Return the [x, y] coordinate for the center point of the cell that contains the specified text.  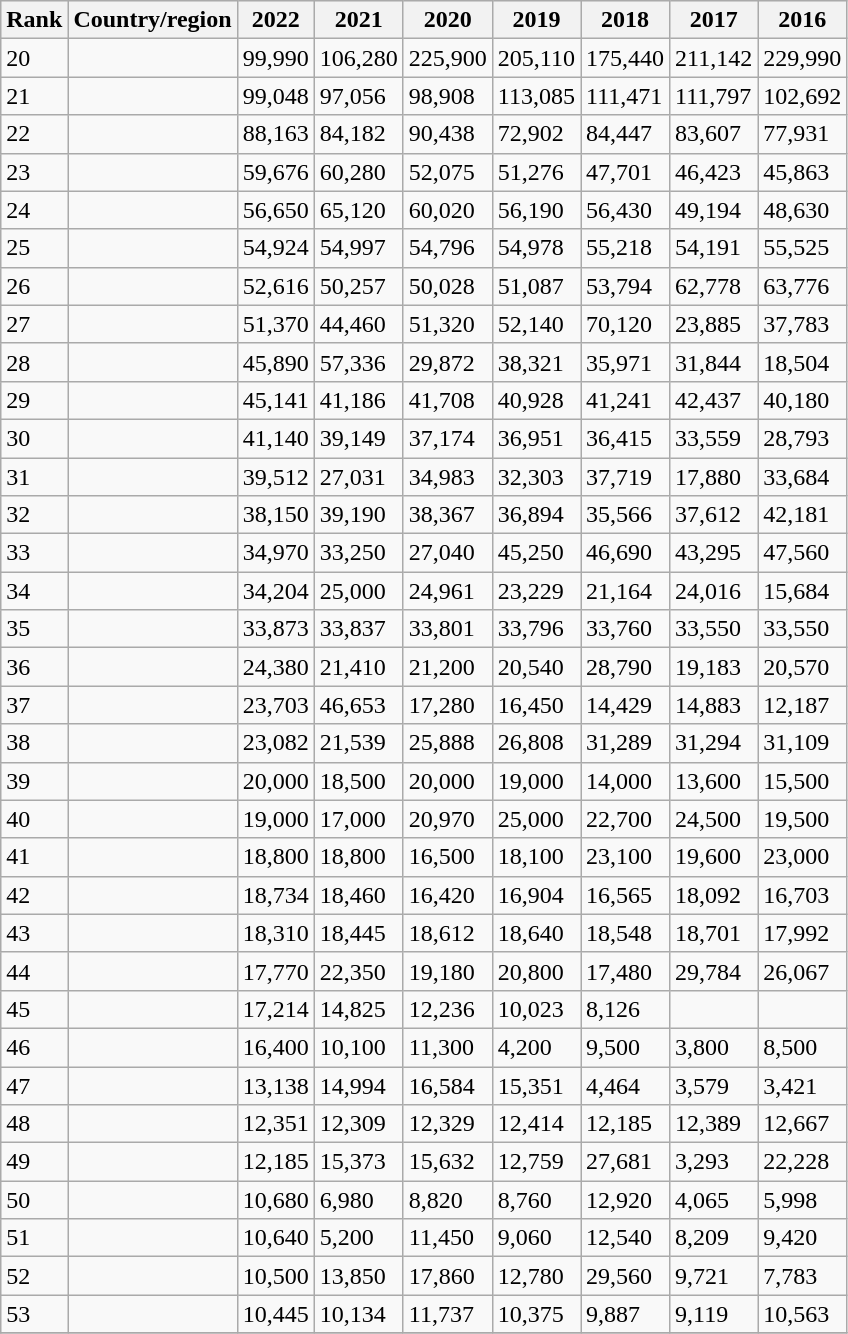
55,218 [624, 248]
6,980 [358, 1200]
12,759 [536, 1162]
17,992 [802, 933]
99,048 [276, 96]
113,085 [536, 96]
26 [34, 286]
12,236 [448, 1009]
41,708 [448, 400]
15,351 [536, 1085]
18,100 [536, 857]
13,600 [714, 781]
3,421 [802, 1085]
12,329 [448, 1124]
102,692 [802, 96]
12,187 [802, 705]
23,229 [536, 591]
18,460 [358, 895]
17,770 [276, 971]
88,163 [276, 134]
2022 [276, 20]
2018 [624, 20]
25,888 [448, 743]
56,430 [624, 210]
47 [34, 1085]
17,480 [624, 971]
12,351 [276, 1124]
9,500 [624, 1047]
49,194 [714, 210]
30 [34, 438]
3,800 [714, 1047]
37 [34, 705]
225,900 [448, 58]
32 [34, 515]
17,280 [448, 705]
22,350 [358, 971]
205,110 [536, 58]
8,209 [714, 1238]
20 [34, 58]
21,164 [624, 591]
21,200 [448, 667]
27,031 [358, 477]
10,134 [358, 1314]
26,808 [536, 743]
14,825 [358, 1009]
23,082 [276, 743]
9,060 [536, 1238]
59,676 [276, 172]
99,990 [276, 58]
46,653 [358, 705]
36,894 [536, 515]
45 [34, 1009]
33,250 [358, 553]
24,016 [714, 591]
53 [34, 1314]
24,380 [276, 667]
2016 [802, 20]
175,440 [624, 58]
15,373 [358, 1162]
54,191 [714, 248]
33,559 [714, 438]
31,844 [714, 362]
18,092 [714, 895]
23,703 [276, 705]
12,309 [358, 1124]
52,075 [448, 172]
33 [34, 553]
36 [34, 667]
10,563 [802, 1314]
45,141 [276, 400]
14,883 [714, 705]
18,548 [624, 933]
44 [34, 971]
39,149 [358, 438]
13,138 [276, 1085]
40,180 [802, 400]
33,873 [276, 629]
52 [34, 1276]
18,500 [358, 781]
53,794 [624, 286]
35,971 [624, 362]
40 [34, 819]
38,321 [536, 362]
29,872 [448, 362]
3,579 [714, 1085]
35,566 [624, 515]
97,056 [358, 96]
111,471 [624, 96]
37,612 [714, 515]
Country/region [152, 20]
47,701 [624, 172]
25 [34, 248]
9,721 [714, 1276]
10,445 [276, 1314]
Rank [34, 20]
20,570 [802, 667]
31,109 [802, 743]
23,000 [802, 857]
10,640 [276, 1238]
60,280 [358, 172]
41,241 [624, 400]
4,065 [714, 1200]
46,690 [624, 553]
42 [34, 895]
45,890 [276, 362]
60,020 [448, 210]
22 [34, 134]
10,500 [276, 1276]
56,650 [276, 210]
229,990 [802, 58]
38,150 [276, 515]
106,280 [358, 58]
46,423 [714, 172]
8,760 [536, 1200]
36,951 [536, 438]
17,880 [714, 477]
84,182 [358, 134]
47,560 [802, 553]
52,140 [536, 324]
77,931 [802, 134]
10,375 [536, 1314]
19,500 [802, 819]
11,450 [448, 1238]
28,793 [802, 438]
18,701 [714, 933]
18,640 [536, 933]
14,000 [624, 781]
20,800 [536, 971]
83,607 [714, 134]
39,512 [276, 477]
12,920 [624, 1200]
45,250 [536, 553]
19,183 [714, 667]
4,464 [624, 1085]
29 [34, 400]
24,500 [714, 819]
54,997 [358, 248]
49 [34, 1162]
27,681 [624, 1162]
5,200 [358, 1238]
7,783 [802, 1276]
34,970 [276, 553]
23,885 [714, 324]
12,389 [714, 1124]
17,000 [358, 819]
63,776 [802, 286]
8,126 [624, 1009]
29,784 [714, 971]
39,190 [358, 515]
54,796 [448, 248]
20,540 [536, 667]
24,961 [448, 591]
35 [34, 629]
54,978 [536, 248]
2017 [714, 20]
50 [34, 1200]
34,204 [276, 591]
33,837 [358, 629]
31 [34, 477]
51,276 [536, 172]
41,140 [276, 438]
12,667 [802, 1124]
62,778 [714, 286]
16,904 [536, 895]
16,565 [624, 895]
2021 [358, 20]
41,186 [358, 400]
42,181 [802, 515]
18,445 [358, 933]
17,860 [448, 1276]
21,539 [358, 743]
18,504 [802, 362]
24 [34, 210]
11,300 [448, 1047]
2019 [536, 20]
29,560 [624, 1276]
38 [34, 743]
111,797 [714, 96]
16,500 [448, 857]
14,994 [358, 1085]
10,023 [536, 1009]
33,796 [536, 629]
44,460 [358, 324]
57,336 [358, 362]
48,630 [802, 210]
16,584 [448, 1085]
40,928 [536, 400]
9,420 [802, 1238]
54,924 [276, 248]
19,180 [448, 971]
19,600 [714, 857]
9,119 [714, 1314]
15,632 [448, 1162]
33,801 [448, 629]
16,420 [448, 895]
56,190 [536, 210]
16,450 [536, 705]
38,367 [448, 515]
34 [34, 591]
42,437 [714, 400]
31,294 [714, 743]
23,100 [624, 857]
37,174 [448, 438]
15,684 [802, 591]
51,370 [276, 324]
32,303 [536, 477]
43 [34, 933]
72,902 [536, 134]
18,734 [276, 895]
13,850 [358, 1276]
12,414 [536, 1124]
90,438 [448, 134]
36,415 [624, 438]
12,540 [624, 1238]
27,040 [448, 553]
98,908 [448, 96]
34,983 [448, 477]
28,790 [624, 667]
51,087 [536, 286]
22,700 [624, 819]
23 [34, 172]
41 [34, 857]
50,028 [448, 286]
37,719 [624, 477]
211,142 [714, 58]
22,228 [802, 1162]
55,525 [802, 248]
21,410 [358, 667]
8,820 [448, 1200]
14,429 [624, 705]
45,863 [802, 172]
5,998 [802, 1200]
37,783 [802, 324]
10,100 [358, 1047]
27 [34, 324]
51,320 [448, 324]
33,684 [802, 477]
50,257 [358, 286]
21 [34, 96]
46 [34, 1047]
43,295 [714, 553]
52,616 [276, 286]
8,500 [802, 1047]
18,310 [276, 933]
70,120 [624, 324]
11,737 [448, 1314]
17,214 [276, 1009]
48 [34, 1124]
16,400 [276, 1047]
33,760 [624, 629]
28 [34, 362]
9,887 [624, 1314]
12,780 [536, 1276]
2020 [448, 20]
39 [34, 781]
31,289 [624, 743]
51 [34, 1238]
15,500 [802, 781]
3,293 [714, 1162]
20,970 [448, 819]
16,703 [802, 895]
65,120 [358, 210]
84,447 [624, 134]
26,067 [802, 971]
10,680 [276, 1200]
18,612 [448, 933]
4,200 [536, 1047]
